Capture the cell that displays the provided text and extract its [X, Y] central coordinate. 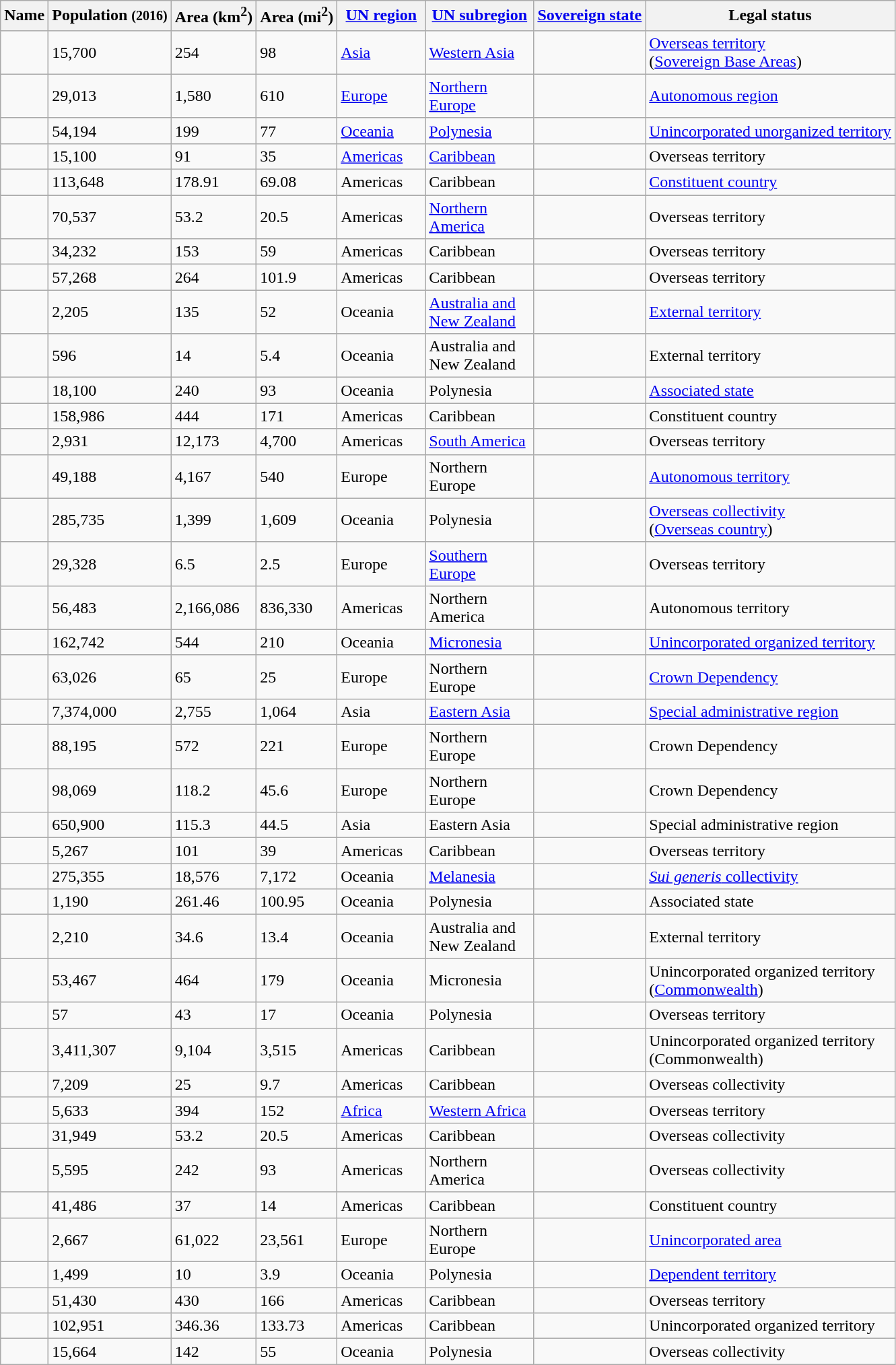
242 [214, 1170]
34,232 [110, 252]
59 [297, 252]
Area (km2) [214, 16]
1,499 [110, 1275]
836,330 [297, 607]
285,735 [110, 520]
Area (mi2) [297, 16]
100.95 [297, 902]
37 [214, 1205]
2,755 [214, 711]
88,195 [110, 747]
Name [24, 16]
55 [297, 1352]
Sui generis collectivity [770, 876]
4,167 [214, 477]
199 [214, 131]
2,166,086 [214, 607]
23,561 [297, 1240]
7,209 [110, 1084]
2,210 [110, 937]
Southern Europe [479, 564]
650,900 [110, 825]
1,190 [110, 902]
264 [214, 277]
65 [214, 677]
Melanesia [479, 876]
6.5 [214, 564]
31,949 [110, 1135]
4,700 [297, 442]
Population (2016) [110, 16]
91 [214, 156]
5,633 [110, 1110]
69.08 [297, 182]
52 [297, 312]
Legal status [770, 16]
15,700 [110, 53]
1,064 [297, 711]
166 [297, 1300]
Autonomous region [770, 96]
35 [297, 156]
63,026 [110, 677]
41,486 [110, 1205]
9.7 [297, 1084]
179 [297, 980]
275,355 [110, 876]
572 [214, 747]
430 [214, 1300]
61,022 [214, 1240]
3.9 [297, 1275]
Western Africa [479, 1110]
171 [297, 416]
57 [110, 1015]
444 [214, 416]
254 [214, 53]
17 [297, 1015]
Africa [381, 1110]
18,100 [110, 390]
464 [214, 980]
153 [214, 252]
221 [297, 747]
178.91 [214, 182]
UN subregion [479, 16]
Unincorporated area [770, 1240]
1,609 [297, 520]
UN region [381, 16]
13.4 [297, 937]
540 [297, 477]
12,173 [214, 442]
Overseas collectivity(Overseas country) [770, 520]
135 [214, 312]
3,515 [297, 1050]
7,374,000 [110, 711]
29,328 [110, 564]
5,267 [110, 851]
Sovereign state [590, 16]
2.5 [297, 564]
10 [214, 1275]
261.46 [214, 902]
162,742 [110, 642]
210 [297, 642]
Western Asia [479, 53]
101.9 [297, 277]
56,483 [110, 607]
57,268 [110, 277]
3,411,307 [110, 1050]
34.6 [214, 937]
113,648 [110, 182]
Dependent territory [770, 1275]
2,205 [110, 312]
115.3 [214, 825]
596 [110, 355]
Overseas territory(Sovereign Base Areas) [770, 53]
610 [297, 96]
5.4 [297, 355]
7,172 [297, 876]
9,104 [214, 1050]
53,467 [110, 980]
346.36 [214, 1326]
1,399 [214, 520]
51,430 [110, 1300]
15,664 [110, 1352]
Unincorporated unorganized territory [770, 131]
158,986 [110, 416]
101 [214, 851]
South America [479, 442]
394 [214, 1110]
118.2 [214, 790]
133.73 [297, 1326]
544 [214, 642]
2,931 [110, 442]
142 [214, 1352]
70,537 [110, 217]
240 [214, 390]
102,951 [110, 1326]
1,580 [214, 96]
18,576 [214, 876]
152 [297, 1110]
98,069 [110, 790]
45.6 [297, 790]
77 [297, 131]
49,188 [110, 477]
15,100 [110, 156]
29,013 [110, 96]
44.5 [297, 825]
2,667 [110, 1240]
54,194 [110, 131]
5,595 [110, 1170]
39 [297, 851]
98 [297, 53]
43 [214, 1015]
